Locate the cell with the specified text and output its [X, Y] center coordinate. 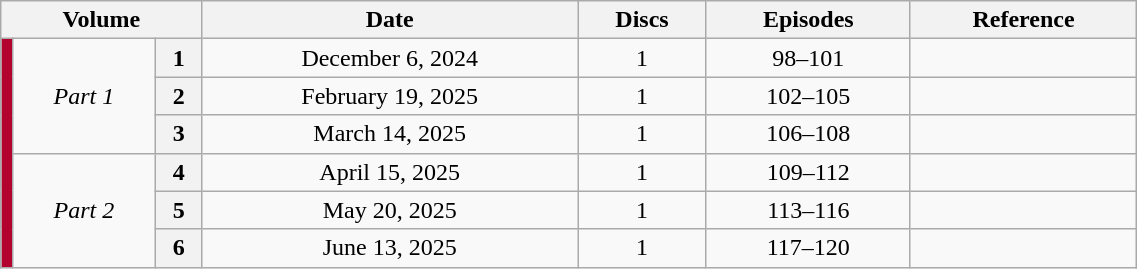
Volume [102, 20]
109–112 [808, 172]
4 [179, 172]
March 14, 2025 [390, 134]
May 20, 2025 [390, 210]
Part 1 [84, 96]
5 [179, 210]
Reference [1024, 20]
Date [390, 20]
98–101 [808, 58]
April 15, 2025 [390, 172]
106–108 [808, 134]
6 [179, 248]
117–120 [808, 248]
2 [179, 96]
Discs [642, 20]
3 [179, 134]
June 13, 2025 [390, 248]
113–116 [808, 210]
Episodes [808, 20]
102–105 [808, 96]
Part 2 [84, 210]
December 6, 2024 [390, 58]
February 19, 2025 [390, 96]
